Return the (X, Y) coordinate for the center point of the cell that contains the specified text.  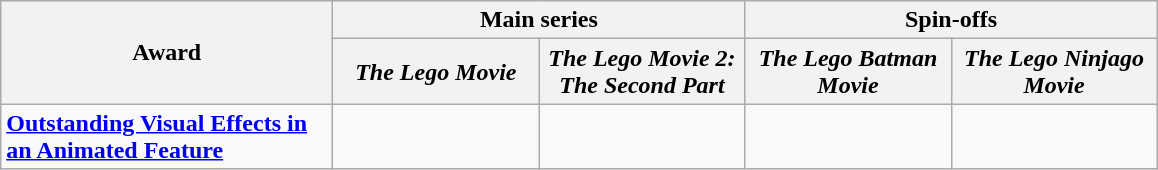
The Lego Batman Movie (848, 72)
The Lego Movie (436, 72)
Outstanding Visual Effects in an Animated Feature (167, 136)
Main series (539, 20)
Spin-offs (951, 20)
The Lego Ninjago Movie (1054, 72)
Award (167, 52)
The Lego Movie 2: The Second Part (642, 72)
